For the text-containing cell, return its midpoint in [X, Y] coordinate format. 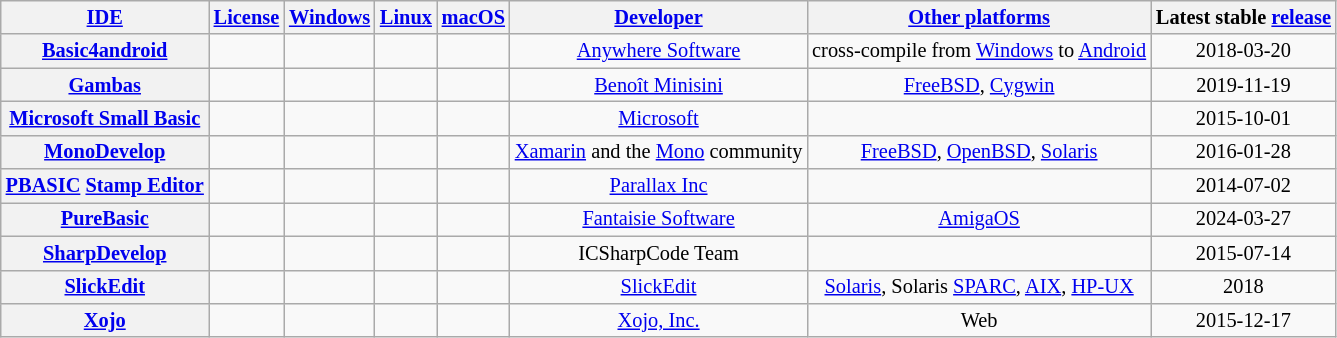
PureBasic [105, 219]
License [246, 17]
2024-03-27 [1244, 219]
2015-12-17 [1244, 320]
Developer [658, 17]
Anywhere Software [658, 51]
Parallax Inc [658, 186]
ICSharpCode Team [658, 253]
Xamarin and the Mono community [658, 152]
2019-11-19 [1244, 85]
AmigaOS [979, 219]
cross-compile from Windows to Android [979, 51]
macOS [474, 17]
PBASIC Stamp Editor [105, 186]
SharpDevelop [105, 253]
Benoît Minisini [658, 85]
Gambas [105, 85]
Windows [330, 17]
2018 [1244, 287]
Microsoft Small Basic [105, 118]
2018-03-20 [1244, 51]
Solaris, Solaris SPARC, AIX, HP-UX [979, 287]
FreeBSD, Cygwin [979, 85]
Xojo [105, 320]
Basic4android [105, 51]
Web [979, 320]
Other platforms [979, 17]
2014-07-02 [1244, 186]
Fantaisie Software [658, 219]
FreeBSD, OpenBSD, Solaris [979, 152]
MonoDevelop [105, 152]
2016-01-28 [1244, 152]
Xojo, Inc. [658, 320]
2015-07-14 [1244, 253]
2015-10-01 [1244, 118]
Microsoft [658, 118]
IDE [105, 17]
Linux [406, 17]
Latest stable release [1244, 17]
